Locate the cell with the specified text and output its (x, y) center coordinate. 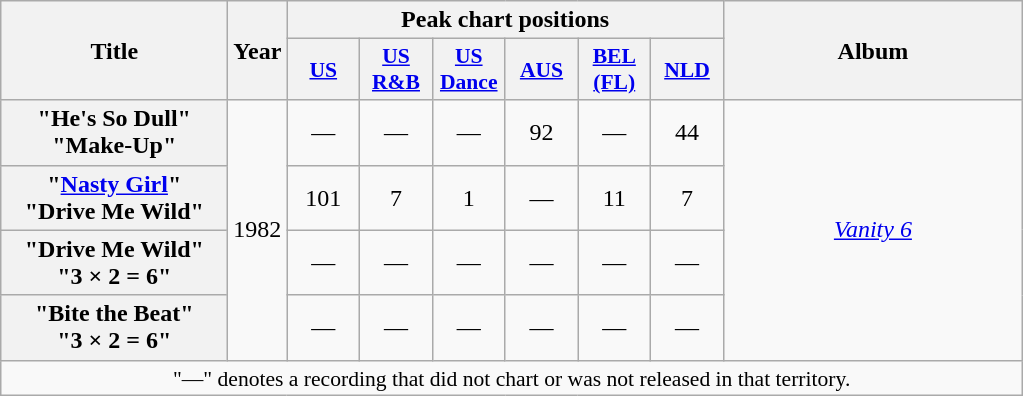
11 (614, 198)
US Dance (468, 70)
NLD (688, 70)
Title (114, 50)
1982 (258, 230)
USR&B (396, 70)
92 (542, 132)
AUS (542, 70)
"Bite the Beat""3 × 2 = 6" (114, 328)
101 (324, 198)
US (324, 70)
Album (872, 50)
1 (468, 198)
BEL(FL) (614, 70)
Year (258, 50)
44 (688, 132)
Vanity 6 (872, 230)
"Nasty Girl""Drive Me Wild" (114, 198)
"He's So Dull""Make-Up" (114, 132)
Peak chart positions (505, 20)
"—" denotes a recording that did not chart or was not released in that territory. (512, 378)
"Drive Me Wild""3 × 2 = 6" (114, 262)
